Locate the cell with the specified text and output its (x, y) center coordinate. 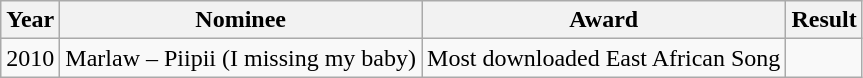
Most downloaded East African Song (604, 58)
Result (824, 20)
Marlaw – Piipii (I missing my baby) (241, 58)
Year (30, 20)
Award (604, 20)
2010 (30, 58)
Nominee (241, 20)
